Determine the (X, Y) coordinate at the center of the cell enclosing the given text.  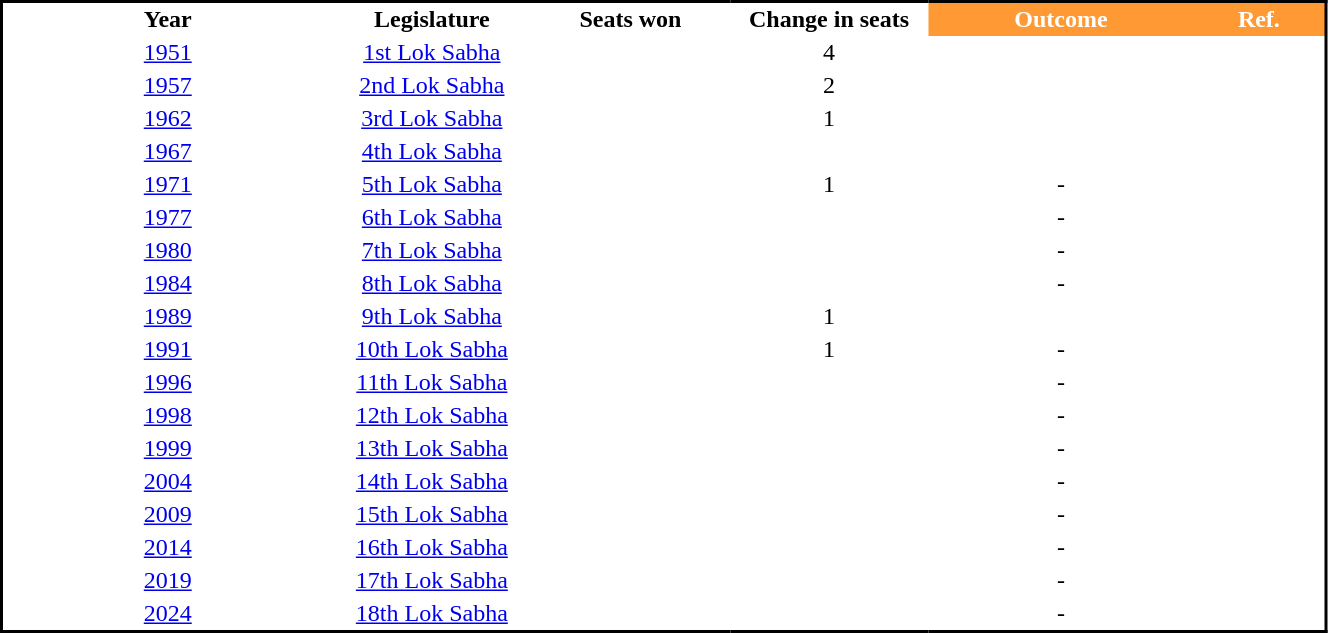
1980 (168, 250)
1951 (168, 52)
11th Lok Sabha (432, 382)
1967 (168, 152)
10th Lok Sabha (432, 350)
2014 (168, 548)
1984 (168, 284)
Year (168, 19)
7th Lok Sabha (432, 250)
15th Lok Sabha (432, 514)
Ref. (1260, 19)
1989 (168, 316)
17th Lok Sabha (432, 580)
1996 (168, 382)
12th Lok Sabha (432, 416)
14th Lok Sabha (432, 482)
2009 (168, 514)
1957 (168, 86)
1991 (168, 350)
8th Lok Sabha (432, 284)
1962 (168, 118)
4 (830, 52)
1971 (168, 184)
1st Lok Sabha (432, 52)
2019 (168, 580)
1998 (168, 416)
5th Lok Sabha (432, 184)
4th Lok Sabha (432, 152)
6th Lok Sabha (432, 218)
Outcome (1060, 19)
18th Lok Sabha (432, 614)
13th Lok Sabha (432, 448)
9th Lok Sabha (432, 316)
2 (830, 86)
1999 (168, 448)
16th Lok Sabha (432, 548)
3rd Lok Sabha (432, 118)
Change in seats (830, 19)
1977 (168, 218)
2004 (168, 482)
2024 (168, 614)
2nd Lok Sabha (432, 86)
Seats won (630, 19)
Legislature (432, 19)
